Provide the [x, y] coordinate of the cell's center where the given text is located.  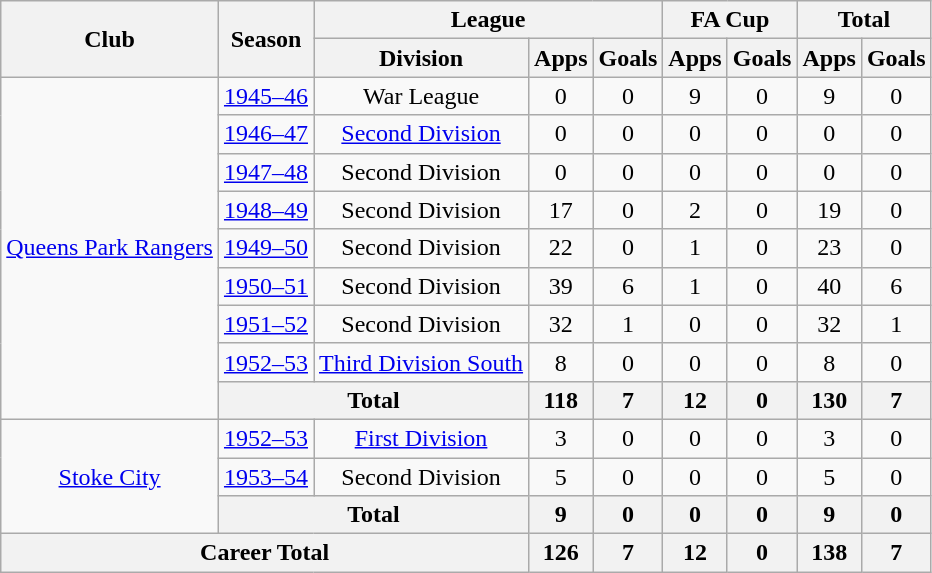
League [488, 20]
126 [561, 553]
Third Division South [422, 362]
17 [561, 210]
1947–48 [266, 172]
2 [695, 210]
Career Total [265, 553]
23 [829, 248]
1946–47 [266, 134]
19 [829, 210]
Club [110, 39]
Division [422, 58]
Queens Park Rangers [110, 248]
1948–49 [266, 210]
130 [829, 400]
War League [422, 96]
118 [561, 400]
First Division [422, 438]
Season [266, 39]
1945–46 [266, 96]
39 [561, 286]
Stoke City [110, 476]
1949–50 [266, 248]
1951–52 [266, 324]
1950–51 [266, 286]
1953–54 [266, 477]
40 [829, 286]
22 [561, 248]
FA Cup [730, 20]
138 [829, 553]
